Capture the cell that displays the provided text and extract its (x, y) central coordinate. 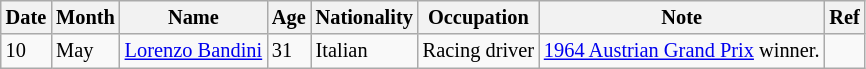
Date (26, 17)
Name (194, 17)
May (86, 51)
Lorenzo Bandini (194, 51)
Nationality (364, 17)
31 (289, 51)
Month (86, 17)
Note (682, 17)
Age (289, 17)
Italian (364, 51)
1964 Austrian Grand Prix winner. (682, 51)
Occupation (478, 17)
10 (26, 51)
Racing driver (478, 51)
Ref (844, 17)
